Detect which cell encompasses the target text, then output its (X, Y) center coordinate. 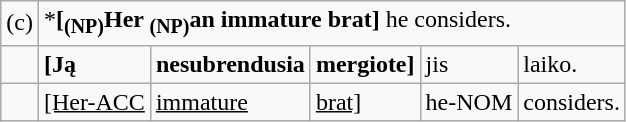
(c) (20, 23)
laiko. (572, 64)
he-NOM (469, 102)
[Ją (94, 64)
jis (469, 64)
mergiote] (365, 64)
[Her-ACC (94, 102)
immature (230, 102)
considers. (572, 102)
nesubrendusia (230, 64)
brat] (365, 102)
*[(NP)Her (NP)an immature brat] he considers. (332, 23)
